Detect which cell encompasses the target text, then output its (X, Y) center coordinate. 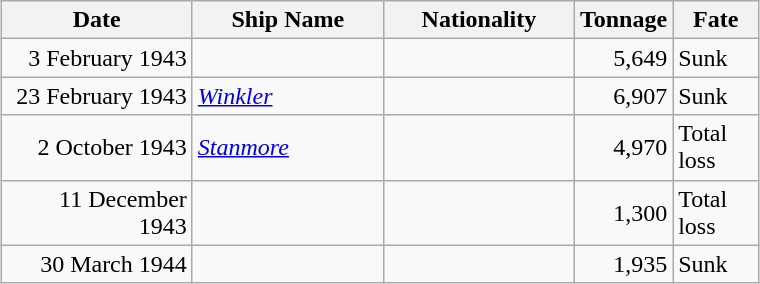
6,907 (623, 96)
3 February 1943 (96, 58)
30 March 1944 (96, 264)
Tonnage (623, 20)
5,649 (623, 58)
Winkler (288, 96)
23 February 1943 (96, 96)
Ship Name (288, 20)
2 October 1943 (96, 148)
Stanmore (288, 148)
Fate (716, 20)
Date (96, 20)
11 December 1943 (96, 212)
1,935 (623, 264)
Nationality (478, 20)
4,970 (623, 148)
1,300 (623, 212)
